Identify which cell holds the provided text, then report its (X, Y) central coordinate. 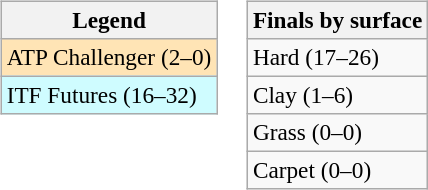
Carpet (0–0) (337, 171)
Hard (17–26) (337, 57)
ATP Challenger (2–0) (108, 57)
Clay (1–6) (337, 95)
Finals by surface (337, 20)
Legend (108, 20)
ITF Futures (16–32) (108, 95)
Grass (0–0) (337, 133)
